Extract the [x, y] coordinate from the center of the cell holding the provided text.  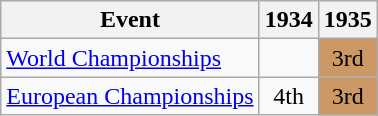
4th [288, 96]
Event [130, 20]
1934 [288, 20]
European Championships [130, 96]
World Championships [130, 58]
1935 [348, 20]
